Pinpoint the cell where the given text exists, returning its [X, Y] midpoint coordinate. 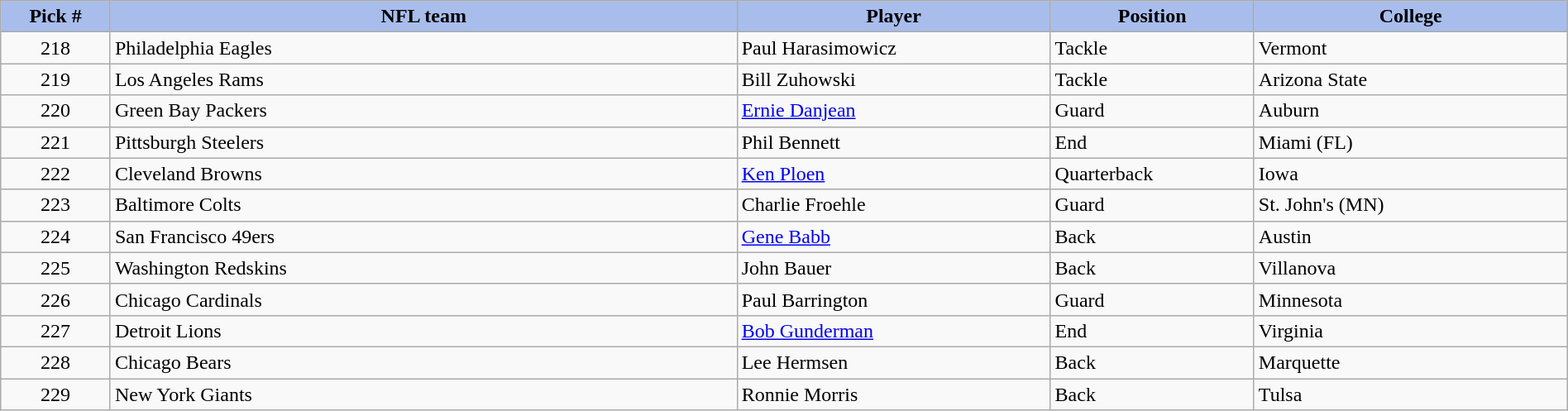
Villanova [1411, 268]
221 [56, 142]
College [1411, 17]
Detroit Lions [423, 331]
Minnesota [1411, 299]
Cleveland Browns [423, 174]
Los Angeles Rams [423, 79]
219 [56, 79]
Phil Bennett [893, 142]
229 [56, 394]
Chicago Cardinals [423, 299]
Bob Gunderman [893, 331]
St. John's (MN) [1411, 205]
Marquette [1411, 362]
New York Giants [423, 394]
225 [56, 268]
Auburn [1411, 111]
Ernie Danjean [893, 111]
Philadelphia Eagles [423, 48]
Paul Harasimowicz [893, 48]
Vermont [1411, 48]
222 [56, 174]
Virginia [1411, 331]
Washington Redskins [423, 268]
Paul Barrington [893, 299]
Pittsburgh Steelers [423, 142]
220 [56, 111]
Ronnie Morris [893, 394]
Position [1152, 17]
John Bauer [893, 268]
Tulsa [1411, 394]
NFL team [423, 17]
223 [56, 205]
227 [56, 331]
Lee Hermsen [893, 362]
Quarterback [1152, 174]
Baltimore Colts [423, 205]
226 [56, 299]
224 [56, 237]
Miami (FL) [1411, 142]
Charlie Froehle [893, 205]
Iowa [1411, 174]
Bill Zuhowski [893, 79]
Gene Babb [893, 237]
Ken Ploen [893, 174]
Pick # [56, 17]
218 [56, 48]
San Francisco 49ers [423, 237]
Austin [1411, 237]
Green Bay Packers [423, 111]
Player [893, 17]
228 [56, 362]
Chicago Bears [423, 362]
Arizona State [1411, 79]
